Determine the (x, y) coordinate at the center of the cell enclosing the given text.  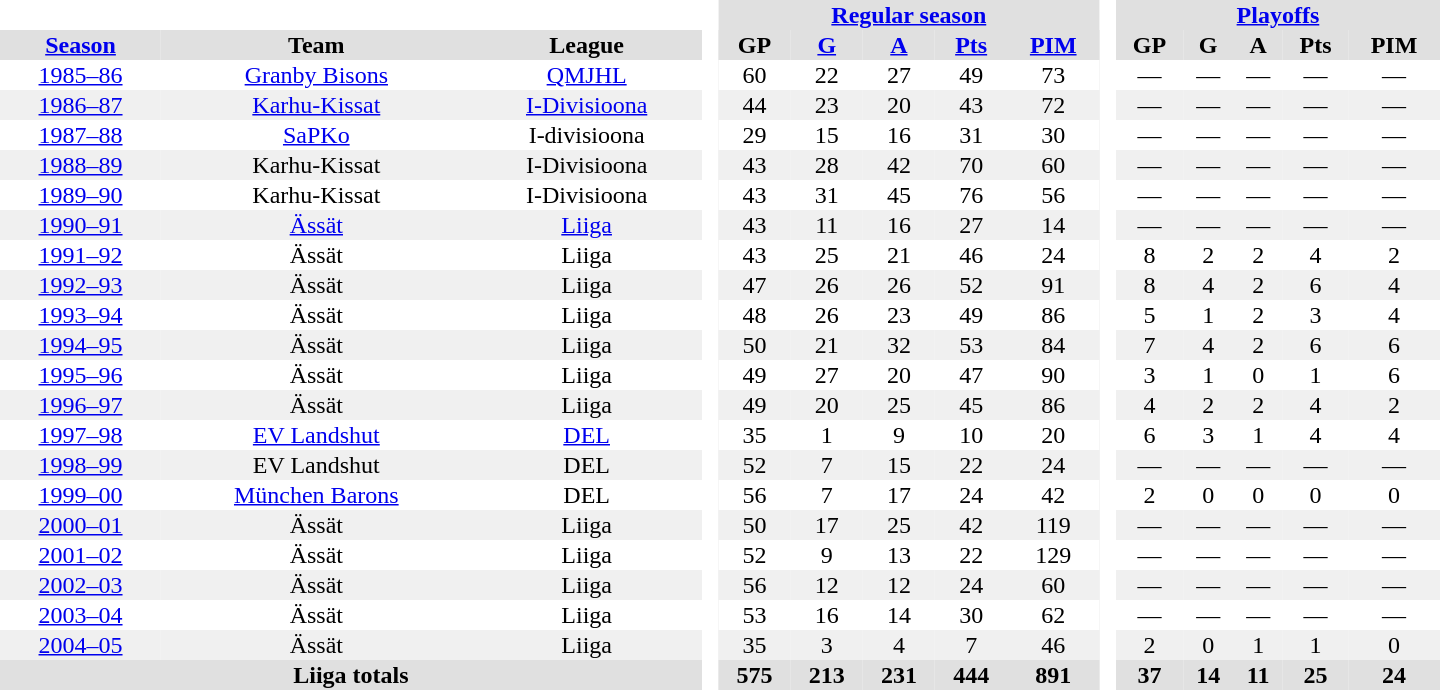
73 (1053, 75)
München Barons (316, 495)
Liiga totals (351, 675)
575 (754, 675)
2001–02 (80, 555)
Season (80, 45)
Playoffs (1278, 15)
2000–01 (80, 525)
13 (899, 555)
231 (899, 675)
League (587, 45)
10 (971, 435)
QMJHL (587, 75)
1996–97 (80, 405)
119 (1053, 525)
Granby Bisons (316, 75)
1990–91 (80, 225)
84 (1053, 345)
129 (1053, 555)
Team (316, 45)
1986–87 (80, 105)
2002–03 (80, 585)
1992–93 (80, 285)
1993–94 (80, 315)
1988–89 (80, 165)
1994–95 (80, 345)
213 (827, 675)
1997–98 (80, 435)
1991–92 (80, 255)
1985–86 (80, 75)
2004–05 (80, 645)
1989–90 (80, 195)
48 (754, 315)
I-divisioona (587, 135)
29 (754, 135)
28 (827, 165)
72 (1053, 105)
32 (899, 345)
SaPKo (316, 135)
44 (754, 105)
1999–00 (80, 495)
76 (971, 195)
1987–88 (80, 135)
37 (1150, 675)
91 (1053, 285)
1995–96 (80, 375)
1998–99 (80, 465)
2003–04 (80, 615)
70 (971, 165)
90 (1053, 375)
5 (1150, 315)
Regular season (908, 15)
444 (971, 675)
891 (1053, 675)
62 (1053, 615)
